Scan for the cell matching the given text and deliver its [x, y] coordinate at center. 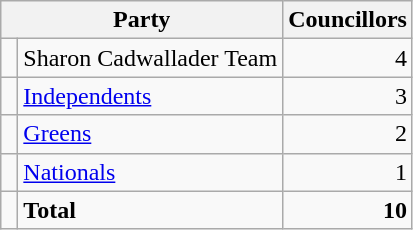
Councillors [348, 20]
10 [348, 210]
4 [348, 58]
1 [348, 172]
Party [142, 20]
Independents [150, 96]
2 [348, 134]
3 [348, 96]
Total [150, 210]
Nationals [150, 172]
Greens [150, 134]
Sharon Cadwallader Team [150, 58]
